Search for the cell housing the specified text and yield its [X, Y] center coordinate. 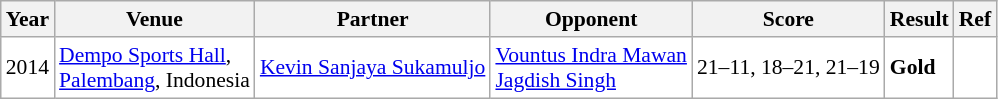
Ref [975, 19]
Venue [154, 19]
Partner [373, 19]
Year [28, 19]
Score [788, 19]
Dempo Sports Hall, Palembang, Indonesia [154, 68]
2014 [28, 68]
21–11, 18–21, 21–19 [788, 68]
Result [920, 19]
Gold [920, 68]
Kevin Sanjaya Sukamuljo [373, 68]
Opponent [591, 19]
Vountus Indra Mawan Jagdish Singh [591, 68]
